Extract the [x, y] coordinate from the center of the cell holding the provided text.  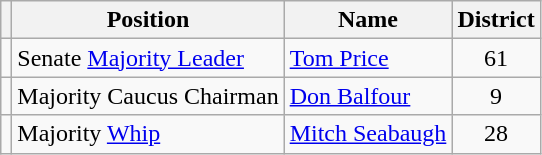
61 [496, 58]
Senate Majority Leader [148, 58]
Tom Price [368, 58]
Majority Caucus Chairman [148, 96]
Majority Whip [148, 134]
Name [368, 20]
9 [496, 96]
Don Balfour [368, 96]
Mitch Seabaugh [368, 134]
28 [496, 134]
District [496, 20]
Position [148, 20]
